Detect which cell encompasses the target text, then output its (X, Y) center coordinate. 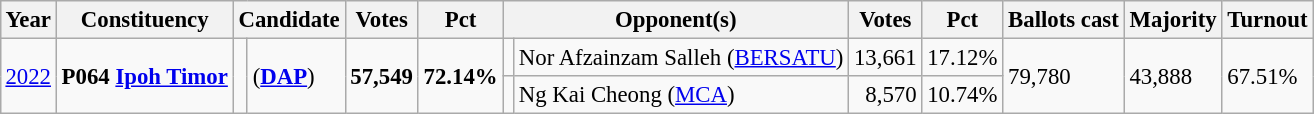
Turnout (1268, 20)
79,780 (1064, 76)
72.14% (460, 76)
Candidate (289, 20)
Ng Kai Cheong (MCA) (680, 95)
Majority (1173, 20)
17.12% (962, 57)
2022 (28, 76)
57,549 (382, 76)
(DAP) (296, 76)
Constituency (144, 20)
Year (28, 20)
10.74% (962, 95)
67.51% (1268, 76)
13,661 (886, 57)
43,888 (1173, 76)
8,570 (886, 95)
Ballots cast (1064, 20)
Opponent(s) (676, 20)
P064 Ipoh Timor (144, 76)
Nor Afzainzam Salleh (BERSATU) (680, 57)
